Detect which cell encompasses the target text, then output its [x, y] center coordinate. 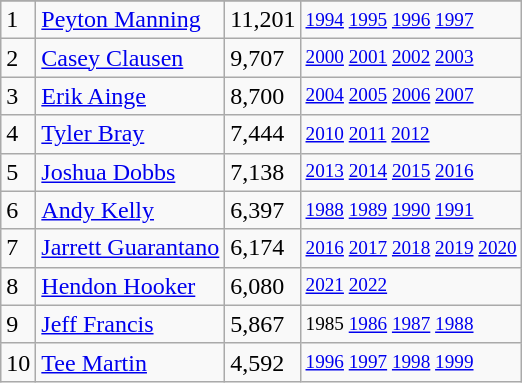
1988 1989 1990 1991 [411, 210]
4 [18, 134]
2021 2022 [411, 286]
9,707 [263, 58]
Jarrett Guarantano [130, 248]
Tyler Bray [130, 134]
5 [18, 172]
6 [18, 210]
7,138 [263, 172]
8 [18, 286]
Jeff Francis [130, 324]
11,201 [263, 20]
6,174 [263, 248]
Casey Clausen [130, 58]
Erik Ainge [130, 96]
2 [18, 58]
4,592 [263, 362]
10 [18, 362]
1996 1997 1998 1999 [411, 362]
9 [18, 324]
Hendon Hooker [130, 286]
1985 1986 1987 1988 [411, 324]
Andy Kelly [130, 210]
6,080 [263, 286]
Tee Martin [130, 362]
6,397 [263, 210]
1994 1995 1996 1997 [411, 20]
2013 2014 2015 2016 [411, 172]
7 [18, 248]
1 [18, 20]
2004 2005 2006 2007 [411, 96]
8,700 [263, 96]
2000 2001 2002 2003 [411, 58]
2016 2017 2018 2019 2020 [411, 248]
Joshua Dobbs [130, 172]
3 [18, 96]
2010 2011 2012 [411, 134]
7,444 [263, 134]
5,867 [263, 324]
Peyton Manning [130, 20]
